Scan for the cell matching the given text and deliver its (x, y) coordinate at center. 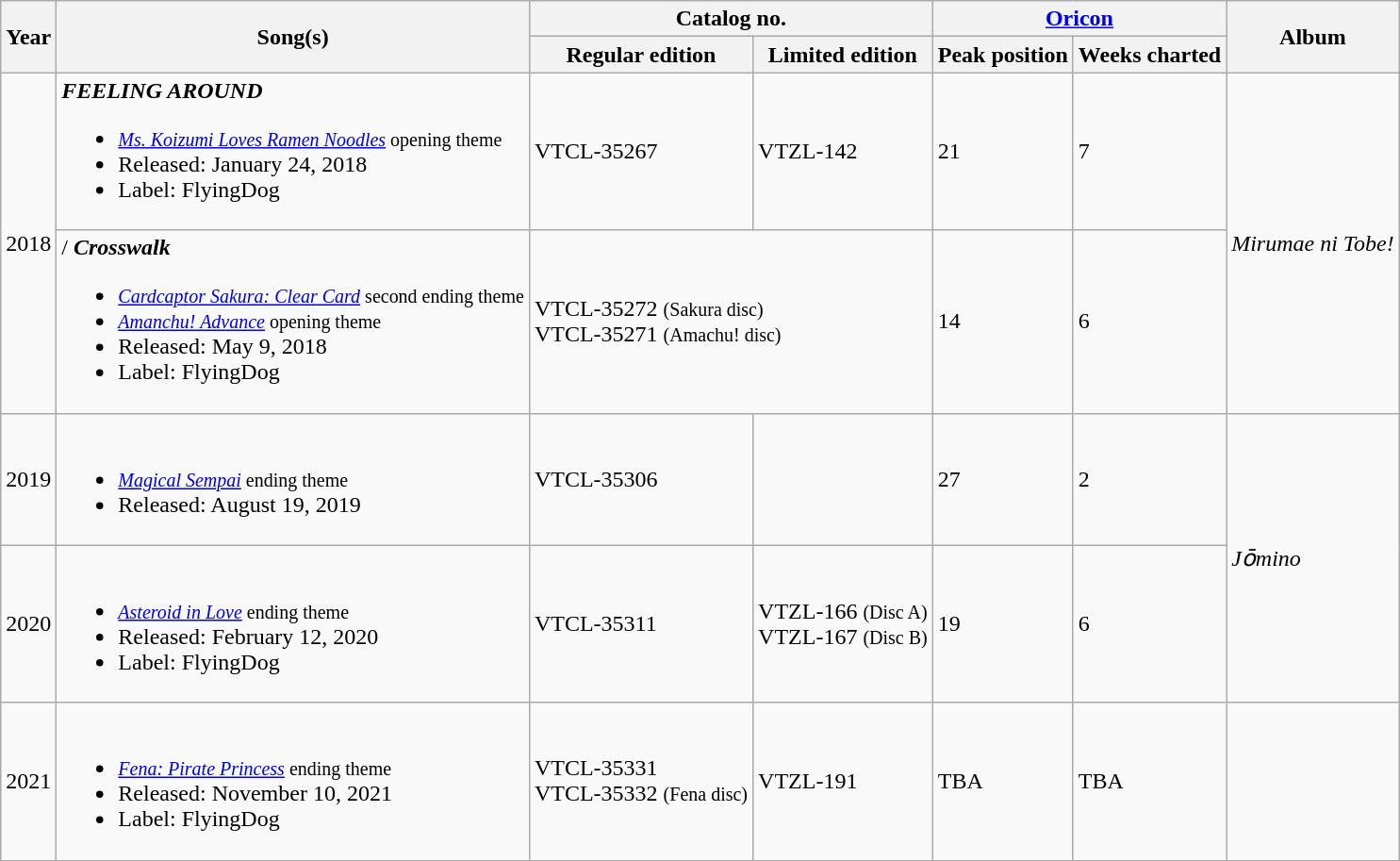
VTCL-35311 (641, 624)
Song(s) (293, 37)
VTCL-35272 (Sakura disc)VTCL-35271 (Amachu! disc) (731, 322)
2018 (28, 243)
Regular edition (641, 55)
/ CrosswalkCardcaptor Sakura: Clear Card second ending themeAmanchu! Advance opening themeReleased: May 9, 2018Label: FlyingDog (293, 322)
Peak position (1003, 55)
Oricon (1079, 19)
Fena: Pirate Princess ending themeReleased: November 10, 2021Label: FlyingDog (293, 781)
2021 (28, 781)
FEELING AROUNDMs. Koizumi Loves Ramen Noodles opening themeReleased: January 24, 2018Label: FlyingDog (293, 151)
VTZL-166 (Disc A)VTZL-167 (Disc B) (843, 624)
VTCL-35331VTCL-35332 (Fena disc) (641, 781)
7 (1149, 151)
VTZL-142 (843, 151)
2019 (28, 479)
2 (1149, 479)
27 (1003, 479)
Catalog no. (731, 19)
Mirumae ni Tobe! (1313, 243)
Limited edition (843, 55)
2020 (28, 624)
Album (1313, 37)
Asteroid in Love ending themeReleased: February 12, 2020Label: FlyingDog (293, 624)
Jо̄mino (1313, 558)
19 (1003, 624)
14 (1003, 322)
VTZL-191 (843, 781)
Year (28, 37)
VTCL-35267 (641, 151)
Magical Sempai ending themeReleased: August 19, 2019 (293, 479)
VTCL-35306 (641, 479)
21 (1003, 151)
Weeks charted (1149, 55)
